Detect which cell encompasses the target text, then output its [X, Y] center coordinate. 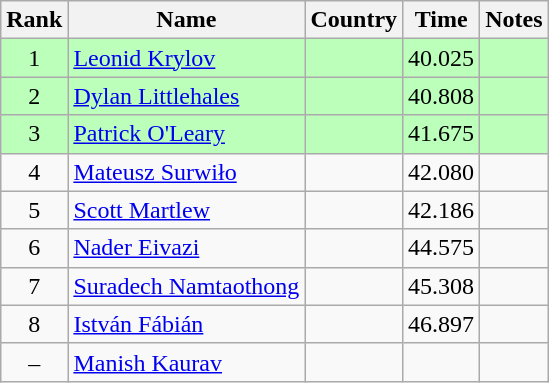
8 [34, 324]
42.186 [442, 210]
5 [34, 210]
40.025 [442, 58]
1 [34, 58]
6 [34, 248]
Nader Eivazi [186, 248]
Mateusz Surwiło [186, 172]
41.675 [442, 134]
Dylan Littlehales [186, 96]
Patrick O'Leary [186, 134]
3 [34, 134]
Name [186, 20]
Rank [34, 20]
István Fábián [186, 324]
7 [34, 286]
Suradech Namtaothong [186, 286]
40.808 [442, 96]
Leonid Krylov [186, 58]
Manish Kaurav [186, 362]
– [34, 362]
2 [34, 96]
45.308 [442, 286]
Country [354, 20]
42.080 [442, 172]
Notes [514, 20]
Scott Martlew [186, 210]
46.897 [442, 324]
4 [34, 172]
44.575 [442, 248]
Time [442, 20]
